Pinpoint the cell where the given text exists, returning its [X, Y] midpoint coordinate. 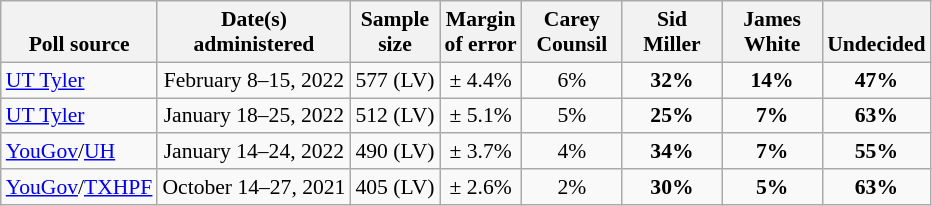
2% [572, 187]
Marginof error [481, 32]
± 5.1% [481, 116]
490 (LV) [394, 152]
February 8–15, 2022 [254, 80]
34% [672, 152]
30% [672, 187]
January 18–25, 2022 [254, 116]
YouGov/UH [80, 152]
YouGov/TXHPF [80, 187]
405 (LV) [394, 187]
6% [572, 80]
± 4.4% [481, 80]
55% [876, 152]
47% [876, 80]
January 14–24, 2022 [254, 152]
October 14–27, 2021 [254, 187]
SidMiller [672, 32]
± 3.7% [481, 152]
512 (LV) [394, 116]
25% [672, 116]
Poll source [80, 32]
JamesWhite [772, 32]
Undecided [876, 32]
577 (LV) [394, 80]
32% [672, 80]
Samplesize [394, 32]
± 2.6% [481, 187]
4% [572, 152]
CareyCounsil [572, 32]
Date(s)administered [254, 32]
14% [772, 80]
